Capture the cell that displays the provided text and extract its [X, Y] central coordinate. 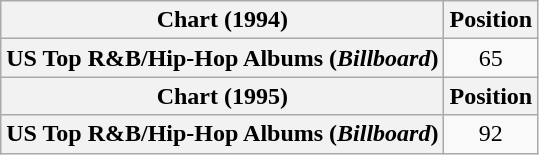
65 [491, 58]
Chart (1995) [222, 96]
Chart (1994) [222, 20]
92 [491, 134]
